Extract the (X, Y) coordinate from the center of the cell holding the provided text.  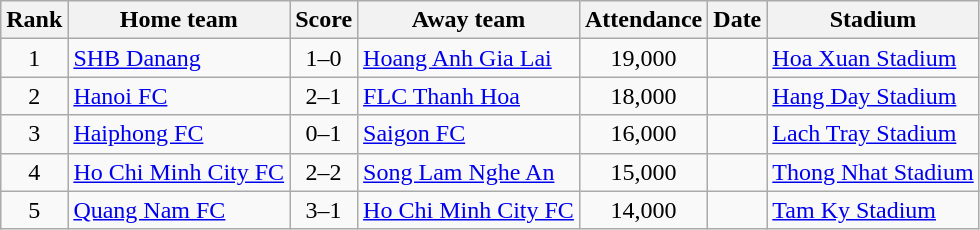
15,000 (643, 172)
FLC Thanh Hoa (469, 96)
2 (34, 96)
4 (34, 172)
Thong Nhat Stadium (873, 172)
SHB Danang (179, 58)
Home team (179, 20)
Hoa Xuan Stadium (873, 58)
Date (738, 20)
Score (324, 20)
Song Lam Nghe An (469, 172)
Lach Tray Stadium (873, 134)
Haiphong FC (179, 134)
Hoang Anh Gia Lai (469, 58)
3 (34, 134)
19,000 (643, 58)
0–1 (324, 134)
18,000 (643, 96)
14,000 (643, 210)
2–1 (324, 96)
Saigon FC (469, 134)
Hang Day Stadium (873, 96)
Hanoi FC (179, 96)
5 (34, 210)
Rank (34, 20)
Quang Nam FC (179, 210)
Attendance (643, 20)
Tam Ky Stadium (873, 210)
3–1 (324, 210)
1 (34, 58)
1–0 (324, 58)
Stadium (873, 20)
16,000 (643, 134)
Away team (469, 20)
2–2 (324, 172)
